Return (X, Y) of the center of cell containing provided text 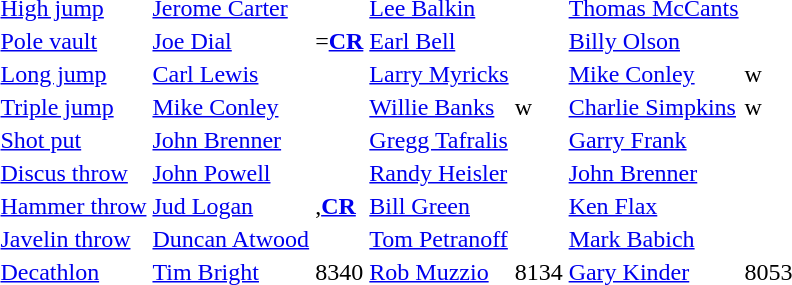
Mark Babich (654, 239)
,CR (340, 206)
Ken Flax (654, 206)
Gregg Tafralis (439, 140)
Larry Myricks (439, 74)
Bill Green (439, 206)
John Powell (231, 173)
Billy Olson (654, 41)
Garry Frank (654, 140)
w (538, 107)
=CR (340, 41)
Tom Petranoff (439, 239)
Earl Bell (439, 41)
Jud Logan (231, 206)
Joe Dial (231, 41)
Duncan Atwood (231, 239)
Carl Lewis (231, 74)
Randy Heisler (439, 173)
Charlie Simpkins (654, 107)
Willie Banks (439, 107)
